Find where the given text appears and provide that cell's center as (X, Y) coordinate. 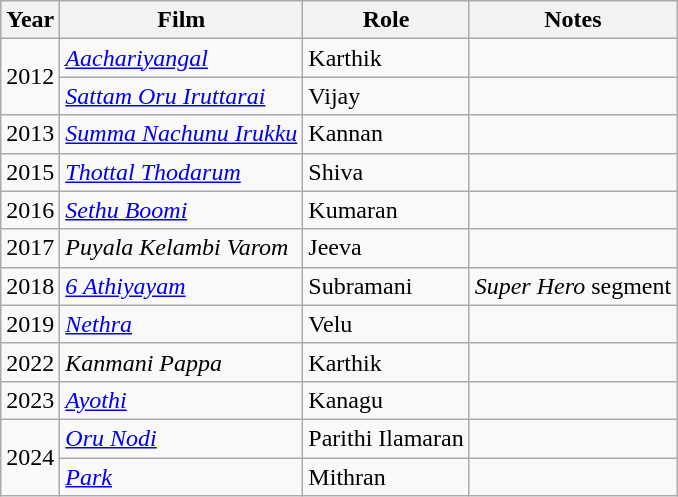
2013 (30, 134)
Kanmani Pappa (182, 362)
Sattam Oru Iruttarai (182, 96)
Kumaran (386, 210)
Vijay (386, 96)
Notes (572, 20)
2018 (30, 286)
Nethra (182, 324)
2024 (30, 457)
Film (182, 20)
2015 (30, 172)
2023 (30, 400)
2016 (30, 210)
Role (386, 20)
2017 (30, 248)
Kanagu (386, 400)
Super Hero segment (572, 286)
6 Athiyayam (182, 286)
Parithi Ilamaran (386, 438)
Park (182, 477)
Oru Nodi (182, 438)
Velu (386, 324)
2019 (30, 324)
Puyala Kelambi Varom (182, 248)
Sethu Boomi (182, 210)
Subramani (386, 286)
Jeeva (386, 248)
Year (30, 20)
Mithran (386, 477)
Kannan (386, 134)
Aachariyangal (182, 58)
Summa Nachunu Irukku (182, 134)
Ayothi (182, 400)
Shiva (386, 172)
Thottal Thodarum (182, 172)
2022 (30, 362)
2012 (30, 77)
